From the cell containing the given text, extract its center point as [x, y] coordinate. 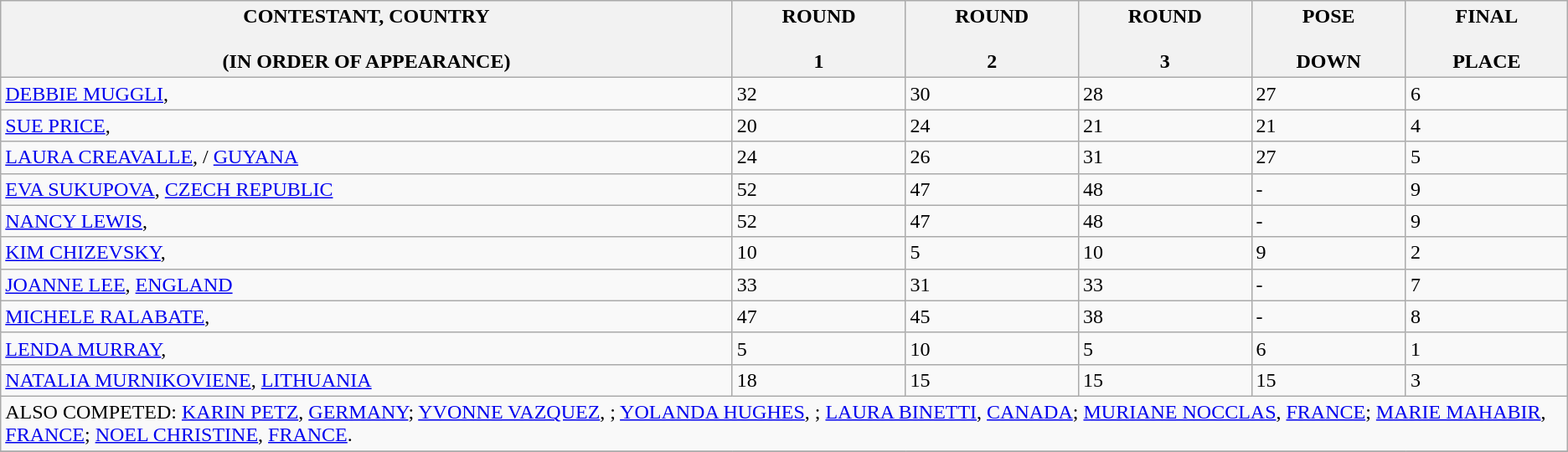
30 [992, 94]
ROUND3 [1164, 39]
2 [1486, 253]
ROUND1 [819, 39]
NANCY LEWIS, [367, 221]
4 [1486, 126]
32 [819, 94]
MICHELE RALABATE, [367, 316]
POSEDOWN [1328, 39]
20 [819, 126]
KIM CHIZEVSKY, [367, 253]
7 [1486, 285]
18 [819, 380]
FINALPLACE [1486, 39]
3 [1486, 380]
38 [1164, 316]
NATALIA MURNIKOVIENE, LITHUANIA [367, 380]
8 [1486, 316]
JOANNE LEE, ENGLAND [367, 285]
DEBBIE MUGGLI, [367, 94]
CONTESTANT, COUNTRY(IN ORDER OF APPEARANCE) [367, 39]
SUE PRICE, [367, 126]
ROUND2 [992, 39]
1 [1486, 348]
28 [1164, 94]
EVA SUKUPOVA, CZECH REPUBLIC [367, 189]
LAURA CREAVALLE, / GUYANA [367, 157]
LENDA MURRAY, [367, 348]
45 [992, 316]
26 [992, 157]
